Capture the cell that displays the provided text and extract its (X, Y) central coordinate. 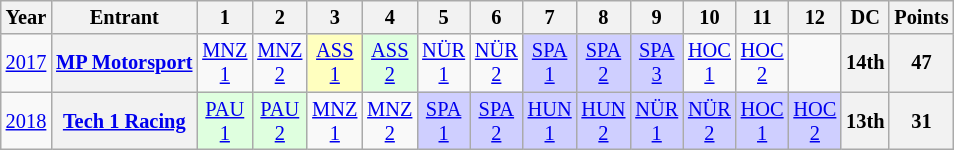
Year (26, 17)
14th (865, 63)
HUN1 (550, 121)
47 (921, 63)
Points (921, 17)
13th (865, 121)
DC (865, 17)
9 (656, 17)
5 (444, 17)
2018 (26, 121)
1 (224, 17)
HUN2 (604, 121)
ASS1 (334, 63)
10 (710, 17)
Entrant (124, 17)
PAU2 (280, 121)
11 (762, 17)
7 (550, 17)
Tech 1 Racing (124, 121)
31 (921, 121)
PAU1 (224, 121)
ASS2 (390, 63)
3 (334, 17)
6 (496, 17)
SPA3 (656, 63)
8 (604, 17)
2017 (26, 63)
2 (280, 17)
12 (814, 17)
MP Motorsport (124, 63)
4 (390, 17)
